Scan for the cell matching the given text and deliver its (X, Y) coordinate at center. 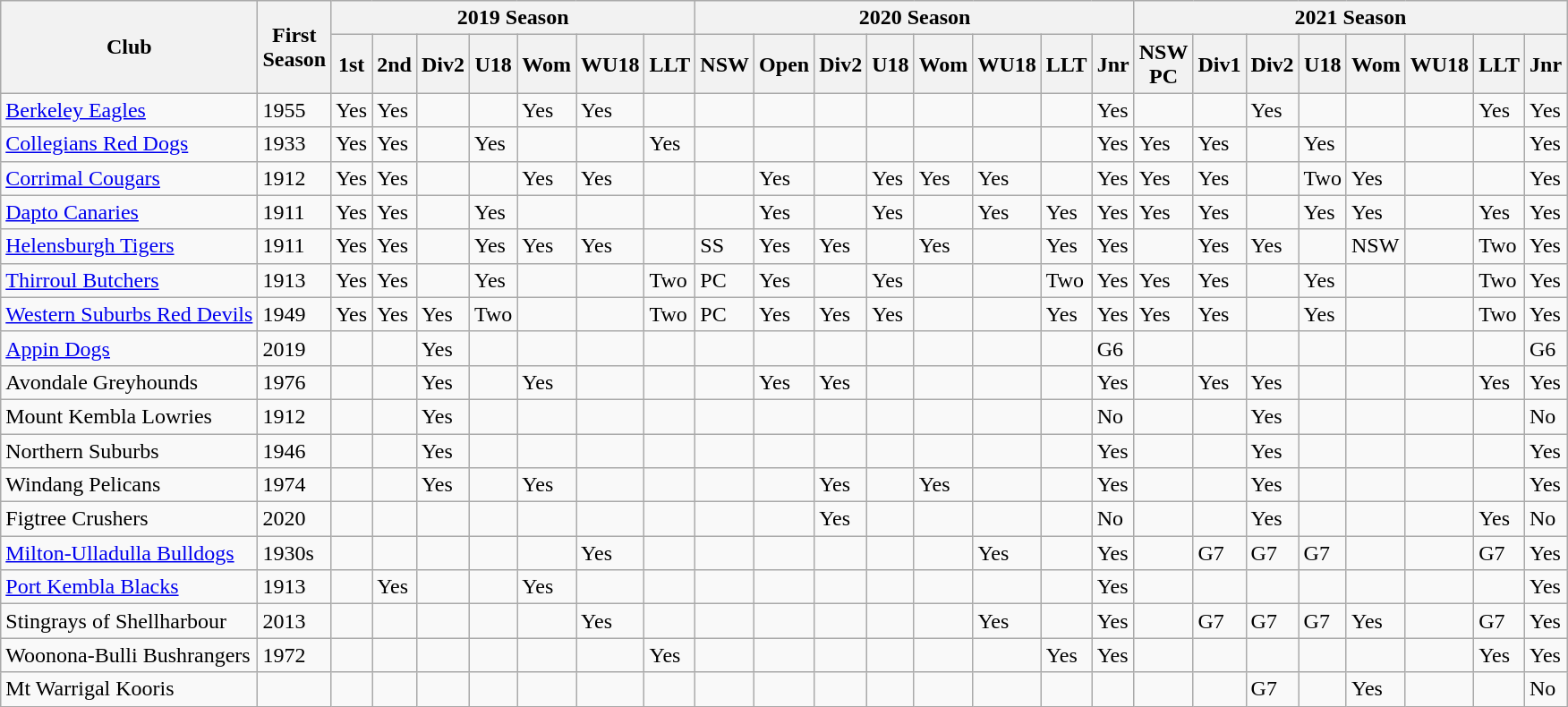
Club (129, 47)
1949 (294, 314)
Milton-Ulladulla Bulldogs (129, 553)
1976 (294, 382)
1st (352, 64)
FirstSeason (294, 47)
1955 (294, 110)
Open (784, 64)
Div1 (1219, 64)
Port Kembla Blacks (129, 587)
1933 (294, 144)
Avondale Greyhounds (129, 382)
Thirroul Butchers (129, 280)
Stingrays of Shellharbour (129, 621)
1974 (294, 485)
Helensburgh Tigers (129, 246)
2021 Season (1350, 18)
1946 (294, 450)
Northern Suburbs (129, 450)
NSWPC (1163, 64)
2nd (395, 64)
Collegians Red Dogs (129, 144)
Western Suburbs Red Devils (129, 314)
SS (725, 246)
2020 (294, 519)
2013 (294, 621)
Berkeley Eagles (129, 110)
Windang Pelicans (129, 485)
1930s (294, 553)
Corrimal Cougars (129, 178)
Appin Dogs (129, 348)
Mt Warrigal Kooris (129, 689)
Mount Kembla Lowries (129, 416)
Woonona-Bulli Bushrangers (129, 655)
2019 Season (514, 18)
1972 (294, 655)
2020 Season (915, 18)
Dapto Canaries (129, 212)
2019 (294, 348)
Figtree Crushers (129, 519)
